Capture the cell that displays the provided text and extract its [X, Y] central coordinate. 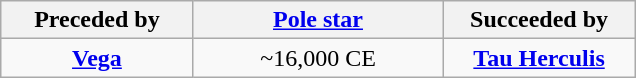
~16,000 CE [318, 58]
Succeeded by [540, 20]
Vega [96, 58]
Tau Herculis [540, 58]
Preceded by [96, 20]
Pole star [318, 20]
